For the text-containing cell, return its midpoint in [x, y] coordinate format. 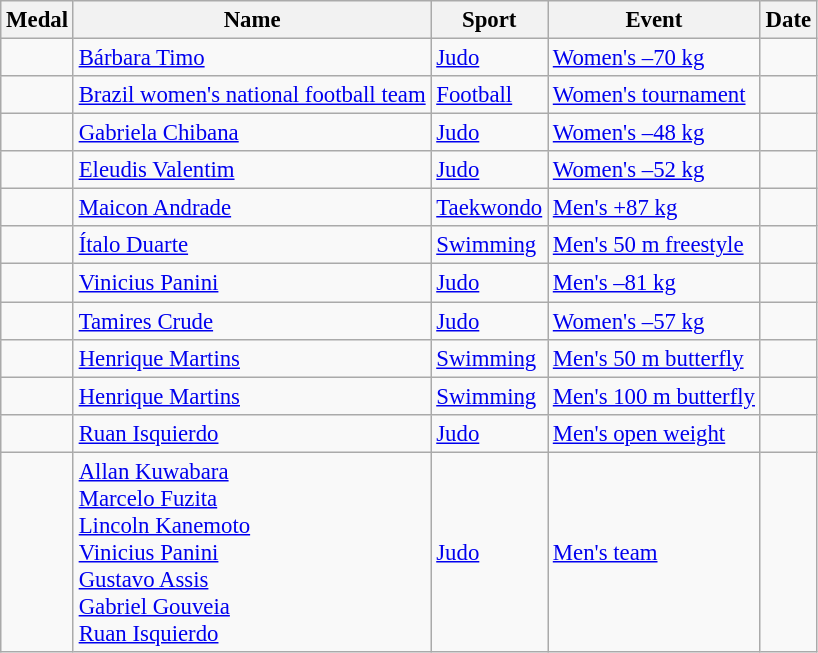
Name [252, 20]
Eleudis Valentim [252, 170]
Women's –57 kg [654, 321]
Maicon Andrade [252, 208]
Allan KuwabaraMarcelo FuzitaLincoln Kanemoto Vinicius PaniniGustavo AssisGabriel Gouveia Ruan Isquierdo [252, 552]
Tamires Crude [252, 321]
Ruan Isquierdo [252, 433]
Men's 100 m butterfly [654, 396]
Date [788, 20]
Bárbara Timo [252, 58]
Women's –52 kg [654, 170]
Women's –48 kg [654, 133]
Men's 50 m freestyle [654, 245]
Event [654, 20]
Sport [490, 20]
Men's 50 m butterfly [654, 358]
Ítalo Duarte [252, 245]
Men's –81 kg [654, 283]
Brazil women's national football team [252, 95]
Taekwondo [490, 208]
Men's open weight [654, 433]
Gabriela Chibana [252, 133]
Women's –70 kg [654, 58]
Football [490, 95]
Men's +87 kg [654, 208]
Women's tournament [654, 95]
Medal [38, 20]
Men's team [654, 552]
Vinicius Panini [252, 283]
